Detect which cell encompasses the target text, then output its [x, y] center coordinate. 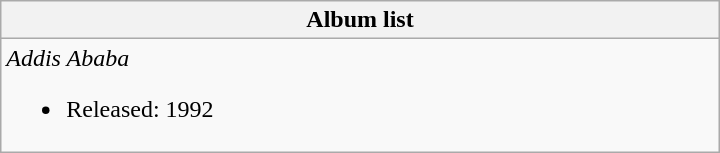
Album list [360, 20]
Addis AbabaReleased: 1992 [360, 96]
